Locate the cell with the specified text and output its [X, Y] center coordinate. 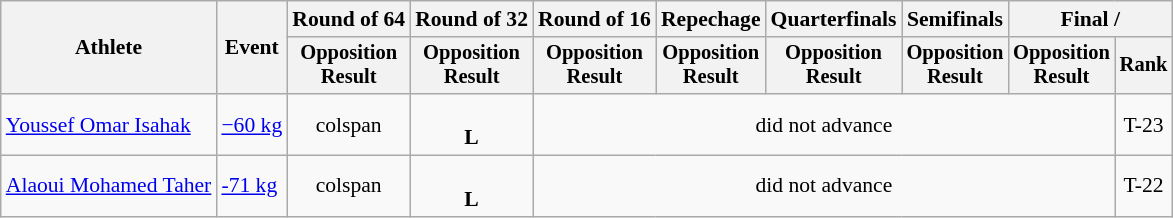
−60 kg [252, 124]
Semifinals [956, 19]
Youssef Omar Isahak [109, 124]
Athlete [109, 48]
Round of 32 [472, 19]
T-22 [1144, 186]
Round of 64 [348, 19]
Round of 16 [594, 19]
Quarterfinals [834, 19]
Alaoui Mohamed Taher [109, 186]
Final / [1090, 19]
Repechage [711, 19]
-71 kg [252, 186]
T-23 [1144, 124]
Event [252, 48]
Rank [1144, 66]
